Determine the [X, Y] coordinate at the center of the cell enclosing the given text.  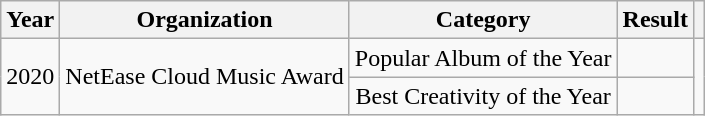
2020 [30, 77]
Year [30, 20]
Best Creativity of the Year [483, 96]
Organization [204, 20]
Popular Album of the Year [483, 58]
Category [483, 20]
NetEase Cloud Music Award [204, 77]
Result [655, 20]
